Scan for the cell matching the given text and deliver its (x, y) coordinate at center. 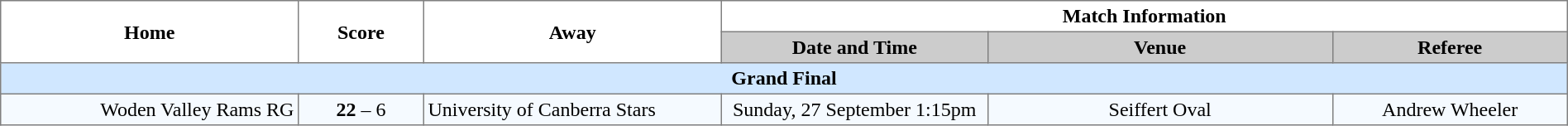
Sunday, 27 September 1:15pm (854, 109)
Woden Valley Rams RG (150, 109)
Grand Final (784, 79)
Away (572, 31)
Score (361, 31)
Venue (1159, 47)
Home (150, 31)
Referee (1450, 47)
Seiffert Oval (1159, 109)
22 – 6 (361, 109)
Match Information (1145, 17)
University of Canberra Stars (572, 109)
Andrew Wheeler (1450, 109)
Date and Time (854, 47)
